Output the (x, y) coordinate of the center of the cell containing the given text.  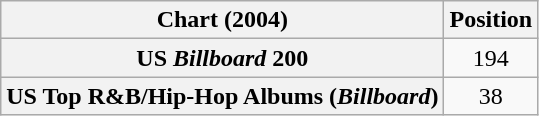
US Top R&B/Hip-Hop Albums (Billboard) (222, 96)
US Billboard 200 (222, 58)
194 (491, 58)
38 (491, 96)
Chart (2004) (222, 20)
Position (491, 20)
